Pinpoint the cell where the given text exists, returning its [x, y] midpoint coordinate. 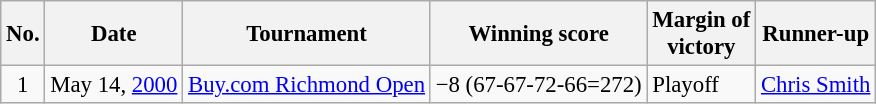
Runner-up [816, 34]
Margin ofvictory [702, 34]
Playoff [702, 85]
Winning score [538, 34]
−8 (67-67-72-66=272) [538, 85]
1 [23, 85]
Buy.com Richmond Open [307, 85]
Tournament [307, 34]
Date [114, 34]
Chris Smith [816, 85]
No. [23, 34]
May 14, 2000 [114, 85]
